Detect which cell encompasses the target text, then output its [X, Y] center coordinate. 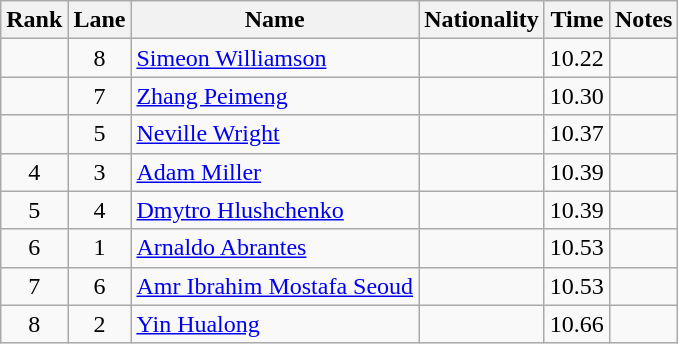
2 [100, 324]
Nationality [482, 20]
10.30 [576, 96]
Name [275, 20]
10.66 [576, 324]
Zhang Peimeng [275, 96]
Rank [34, 20]
Notes [643, 20]
3 [100, 172]
Time [576, 20]
1 [100, 248]
Dmytro Hlushchenko [275, 210]
Adam Miller [275, 172]
Simeon Williamson [275, 58]
Arnaldo Abrantes [275, 248]
10.37 [576, 134]
10.22 [576, 58]
Neville Wright [275, 134]
Amr Ibrahim Mostafa Seoud [275, 286]
Yin Hualong [275, 324]
Lane [100, 20]
